Determine the (x, y) coordinate at the center of the cell enclosing the given text.  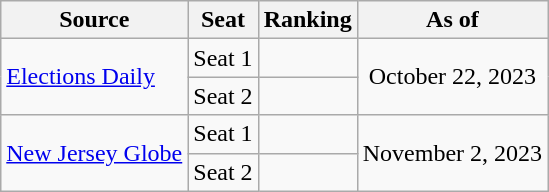
New Jersey Globe (94, 153)
Seat (223, 20)
November 2, 2023 (452, 153)
As of (452, 20)
October 22, 2023 (452, 77)
Elections Daily (94, 77)
Source (94, 20)
Ranking (308, 20)
